Detect which cell encompasses the target text, then output its [X, Y] center coordinate. 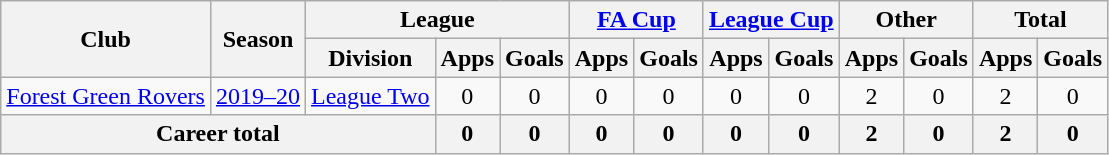
League Cup [771, 20]
Total [1040, 20]
FA Cup [636, 20]
League [438, 20]
League Two [371, 96]
Division [371, 58]
2019–20 [258, 96]
Other [906, 20]
Career total [218, 134]
Season [258, 39]
Forest Green Rovers [106, 96]
Club [106, 39]
